Identify which cell holds the provided text, then report its [x, y] central coordinate. 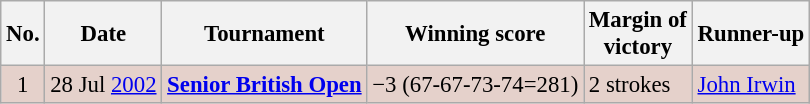
John Irwin [750, 85]
28 Jul 2002 [104, 85]
Tournament [264, 34]
Senior British Open [264, 85]
No. [23, 34]
1 [23, 85]
2 strokes [638, 85]
Margin ofvictory [638, 34]
Date [104, 34]
Winning score [476, 34]
−3 (67-67-73-74=281) [476, 85]
Runner-up [750, 34]
